Extract the (X, Y) coordinate from the center of the cell holding the provided text.  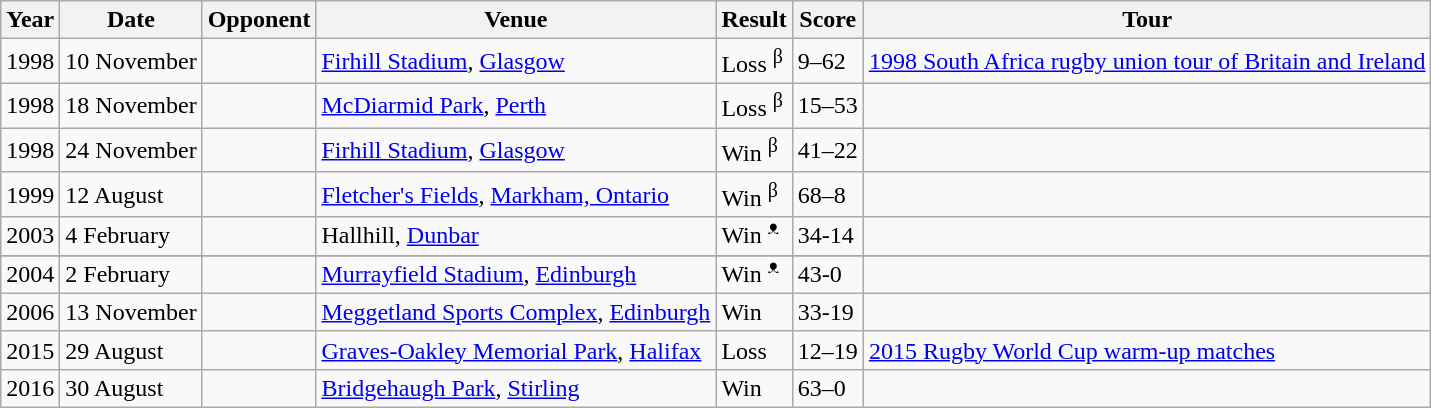
Hallhill, Dunbar (516, 236)
1999 (30, 194)
13 November (131, 312)
29 August (131, 350)
Meggetland Sports Complex, Edinburgh (516, 312)
43-0 (828, 274)
4 February (131, 236)
30 August (131, 388)
24 November (131, 150)
Venue (516, 20)
Graves-Oakley Memorial Park, Halifax (516, 350)
2 February (131, 274)
2006 (30, 312)
68–8 (828, 194)
9–62 (828, 62)
41–22 (828, 150)
Year (30, 20)
1998 South Africa rugby union tour of Britain and Ireland (1147, 62)
Fletcher's Fields, Markham, Ontario (516, 194)
2016 (30, 388)
McDiarmid Park, Perth (516, 106)
Loss (754, 350)
10 November (131, 62)
Result (754, 20)
Tour (1147, 20)
15–53 (828, 106)
33-19 (828, 312)
2004 (30, 274)
Opponent (259, 20)
34-14 (828, 236)
2015 (30, 350)
Bridgehaugh Park, Stirling (516, 388)
12–19 (828, 350)
Murrayfield Stadium, Edinburgh (516, 274)
63–0 (828, 388)
12 August (131, 194)
Date (131, 20)
2015 Rugby World Cup warm-up matches (1147, 350)
Score (828, 20)
18 November (131, 106)
2003 (30, 236)
